Scan for the cell matching the given text and deliver its (x, y) coordinate at center. 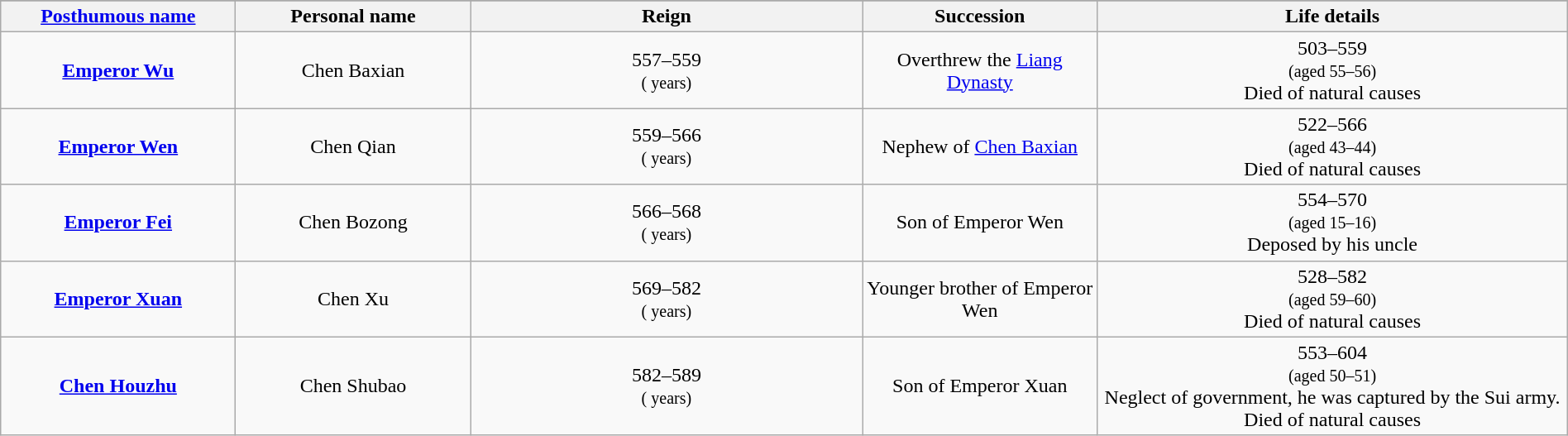
Chen Baxian (353, 70)
554–570(aged 15–16)Deposed by his uncle (1332, 223)
Son of Emperor Wen (980, 223)
Chen Houzhu (118, 386)
Chen Bozong (353, 223)
Overthrew the Liang Dynasty (980, 70)
528–582(aged 59–60)Died of natural causes (1332, 299)
Emperor Xuan (118, 299)
Emperor Wu (118, 70)
Nephew of Chen Baxian (980, 146)
Personal name (353, 17)
553–604(aged 50–51)Neglect of government, he was captured by the Sui army. Died of natural causes (1332, 386)
Emperor Fei (118, 223)
582–589( years) (667, 386)
Chen Qian (353, 146)
Succession (980, 17)
Younger brother of Emperor Wen (980, 299)
522–566(aged 43–44)Died of natural causes (1332, 146)
Son of Emperor Xuan (980, 386)
Reign (667, 17)
566–568( years) (667, 223)
503–559(aged 55–56)Died of natural causes (1332, 70)
Posthumous name (118, 17)
Emperor Wen (118, 146)
559–566( years) (667, 146)
Chen Xu (353, 299)
557–559( years) (667, 70)
Life details (1332, 17)
569–582( years) (667, 299)
Chen Shubao (353, 386)
